Output the (X, Y) coordinate of the center of the cell containing the given text.  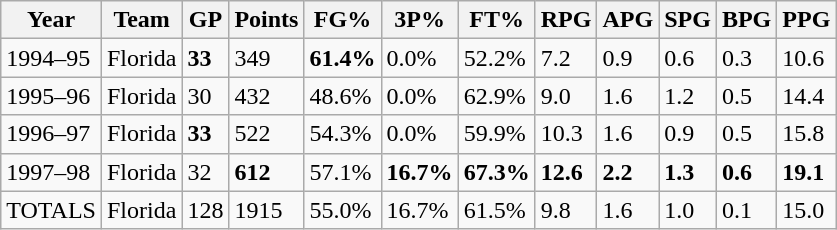
3P% (420, 20)
BPG (746, 20)
14.4 (806, 96)
Year (52, 20)
61.4% (342, 58)
9.0 (566, 96)
APG (628, 20)
52.2% (496, 58)
128 (206, 210)
PPG (806, 20)
9.8 (566, 210)
1.0 (688, 210)
61.5% (496, 210)
2.2 (628, 172)
1.2 (688, 96)
15.8 (806, 134)
RPG (566, 20)
TOTALS (52, 210)
57.1% (342, 172)
67.3% (496, 172)
59.9% (496, 134)
7.2 (566, 58)
12.6 (566, 172)
54.3% (342, 134)
1996–97 (52, 134)
Team (141, 20)
15.0 (806, 210)
432 (266, 96)
19.1 (806, 172)
FT% (496, 20)
349 (266, 58)
522 (266, 134)
0.3 (746, 58)
55.0% (342, 210)
FG% (342, 20)
Points (266, 20)
1915 (266, 210)
GP (206, 20)
10.6 (806, 58)
1.3 (688, 172)
1995–96 (52, 96)
10.3 (566, 134)
32 (206, 172)
62.9% (496, 96)
1994–95 (52, 58)
SPG (688, 20)
612 (266, 172)
30 (206, 96)
48.6% (342, 96)
1997–98 (52, 172)
0.1 (746, 210)
